Capture the cell that displays the provided text and extract its (X, Y) central coordinate. 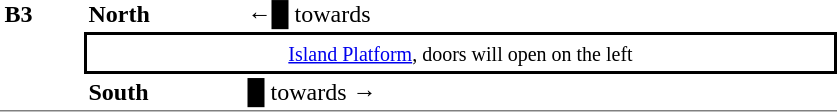
Island Platform, doors will open on the left (460, 53)
South (164, 93)
█ towards → (540, 93)
